For the text-containing cell, return its midpoint in [x, y] coordinate format. 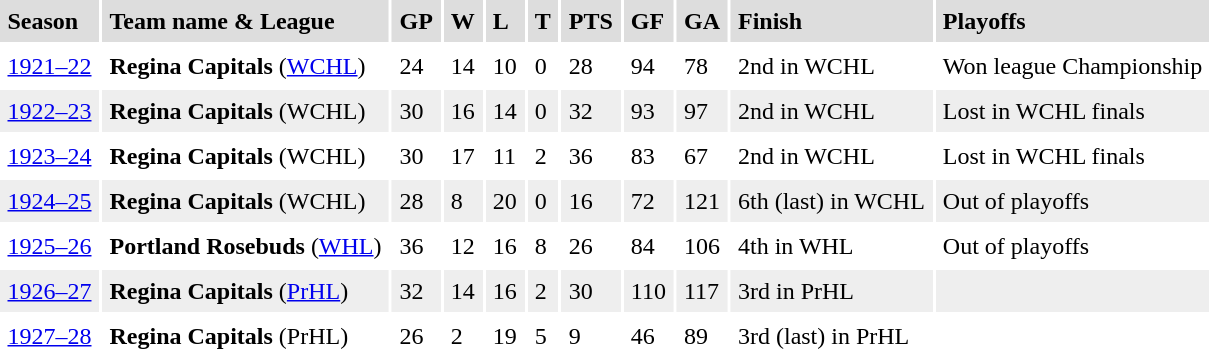
Regina Capitals (PrHL) [246, 291]
12 [462, 246]
3rd in PrHL [831, 291]
26 [590, 246]
L [504, 21]
1922–23 [50, 111]
20 [504, 201]
1924–25 [50, 201]
1926–27 [50, 291]
GF [648, 21]
Team name & League [246, 21]
Won league Championship [1072, 66]
4th in WHL [831, 246]
1925–26 [50, 246]
83 [648, 156]
T [542, 21]
11 [504, 156]
84 [648, 246]
6th (last) in WCHL [831, 201]
Season [50, 21]
GA [702, 21]
PTS [590, 21]
97 [702, 111]
94 [648, 66]
106 [702, 246]
1923–24 [50, 156]
1921–22 [50, 66]
17 [462, 156]
W [462, 21]
110 [648, 291]
GP [416, 21]
121 [702, 201]
Portland Rosebuds (WHL) [246, 246]
10 [504, 66]
Playoffs [1072, 21]
78 [702, 66]
67 [702, 156]
72 [648, 201]
Finish [831, 21]
93 [648, 111]
24 [416, 66]
117 [702, 291]
